For the text-containing cell, return its midpoint in [X, Y] coordinate format. 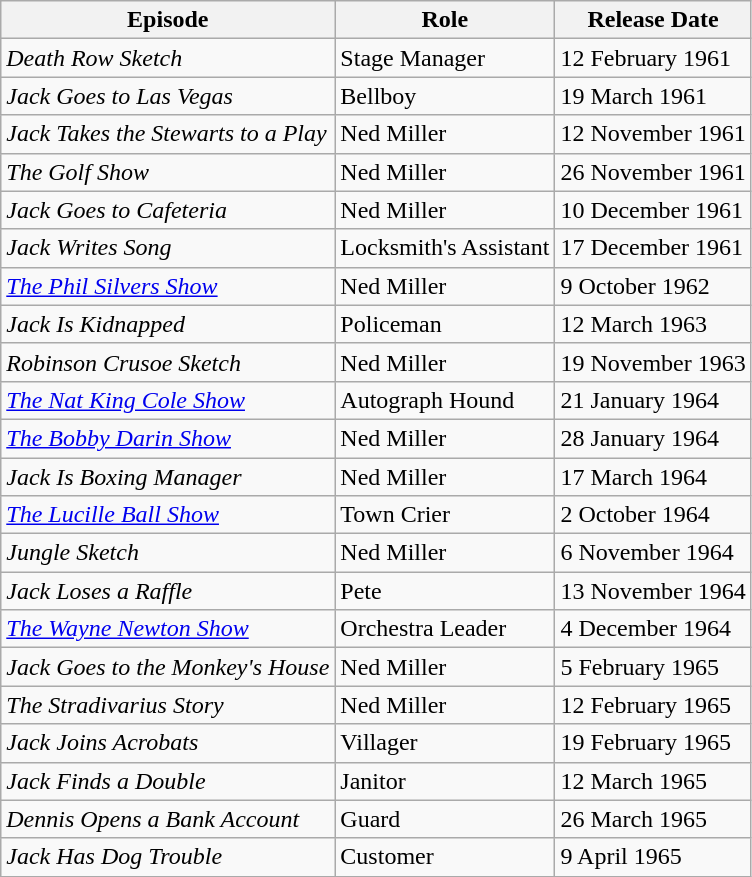
Jack Has Dog Trouble [168, 857]
4 December 1964 [653, 629]
17 March 1964 [653, 477]
26 November 1961 [653, 172]
Jack Loses a Raffle [168, 591]
19 February 1965 [653, 743]
The Phil Silvers Show [168, 286]
28 January 1964 [653, 438]
Jack Takes the Stewarts to a Play [168, 134]
13 November 1964 [653, 591]
Robinson Crusoe Sketch [168, 362]
Jack Is Kidnapped [168, 324]
19 November 1963 [653, 362]
Jack Goes to Las Vegas [168, 96]
The Golf Show [168, 172]
Locksmith's Assistant [445, 248]
The Nat King Cole Show [168, 400]
Stage Manager [445, 58]
Pete [445, 591]
Dennis Opens a Bank Account [168, 819]
Janitor [445, 781]
Town Crier [445, 515]
12 February 1961 [653, 58]
9 October 1962 [653, 286]
Jack Is Boxing Manager [168, 477]
Episode [168, 20]
12 March 1963 [653, 324]
26 March 1965 [653, 819]
5 February 1965 [653, 667]
6 November 1964 [653, 553]
Role [445, 20]
The Bobby Darin Show [168, 438]
10 December 1961 [653, 210]
Death Row Sketch [168, 58]
Jack Writes Song [168, 248]
12 November 1961 [653, 134]
Policeman [445, 324]
21 January 1964 [653, 400]
Villager [445, 743]
Jack Finds a Double [168, 781]
Autograph Hound [445, 400]
Jack Goes to the Monkey's House [168, 667]
19 March 1961 [653, 96]
Guard [445, 819]
Release Date [653, 20]
9 April 1965 [653, 857]
Customer [445, 857]
Jack Joins Acrobats [168, 743]
The Wayne Newton Show [168, 629]
Bellboy [445, 96]
Jack Goes to Cafeteria [168, 210]
12 March 1965 [653, 781]
Jungle Sketch [168, 553]
The Stradivarius Story [168, 705]
2 October 1964 [653, 515]
17 December 1961 [653, 248]
The Lucille Ball Show [168, 515]
Orchestra Leader [445, 629]
12 February 1965 [653, 705]
